Return (X, Y) of the center of cell containing provided text 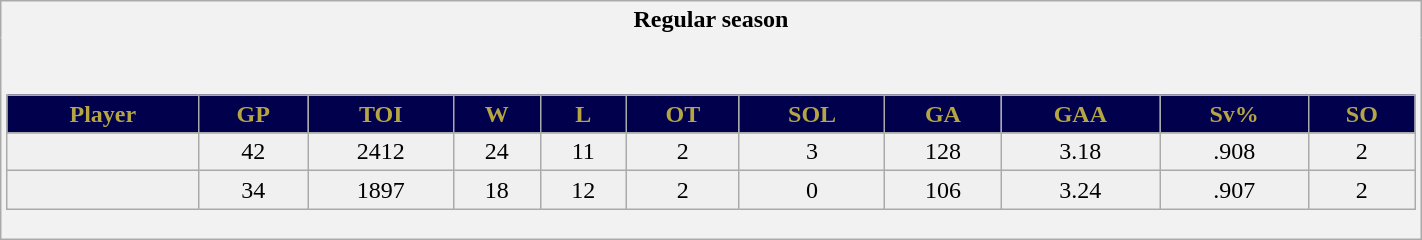
TOI (381, 114)
Player (103, 114)
12 (583, 190)
Regular season (711, 20)
0 (812, 190)
128 (943, 152)
Sv% (1234, 114)
11 (583, 152)
L (583, 114)
18 (497, 190)
GA (943, 114)
Player GP TOI W L OT SOL GA GAA Sv% SO 42 2412 24 11 2 3 128 3.18 .908 2 34 1897 18 12 2 0 106 3.24 .907 2 (711, 138)
42 (254, 152)
W (497, 114)
.908 (1234, 152)
.907 (1234, 190)
34 (254, 190)
3.24 (1080, 190)
OT (682, 114)
3 (812, 152)
1897 (381, 190)
GP (254, 114)
2412 (381, 152)
106 (943, 190)
SOL (812, 114)
3.18 (1080, 152)
SO (1362, 114)
GAA (1080, 114)
24 (497, 152)
